Capture the cell that displays the provided text and extract its (X, Y) central coordinate. 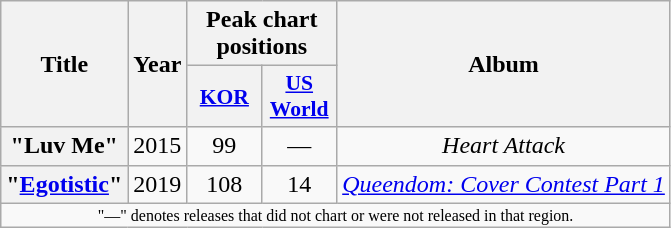
108 (224, 184)
"—" denotes releases that did not chart or were not released in that region. (336, 215)
2015 (158, 146)
USWorld (300, 96)
"Luv Me" (64, 146)
Queendom: Cover Contest Part 1 (504, 184)
Title (64, 64)
Year (158, 64)
2019 (158, 184)
Heart Attack (504, 146)
14 (300, 184)
Album (504, 64)
Peak chartpositions (262, 34)
"Egotistic" (64, 184)
KOR (224, 96)
99 (224, 146)
— (300, 146)
